Extract the (X, Y) coordinate from the center of the cell holding the provided text.  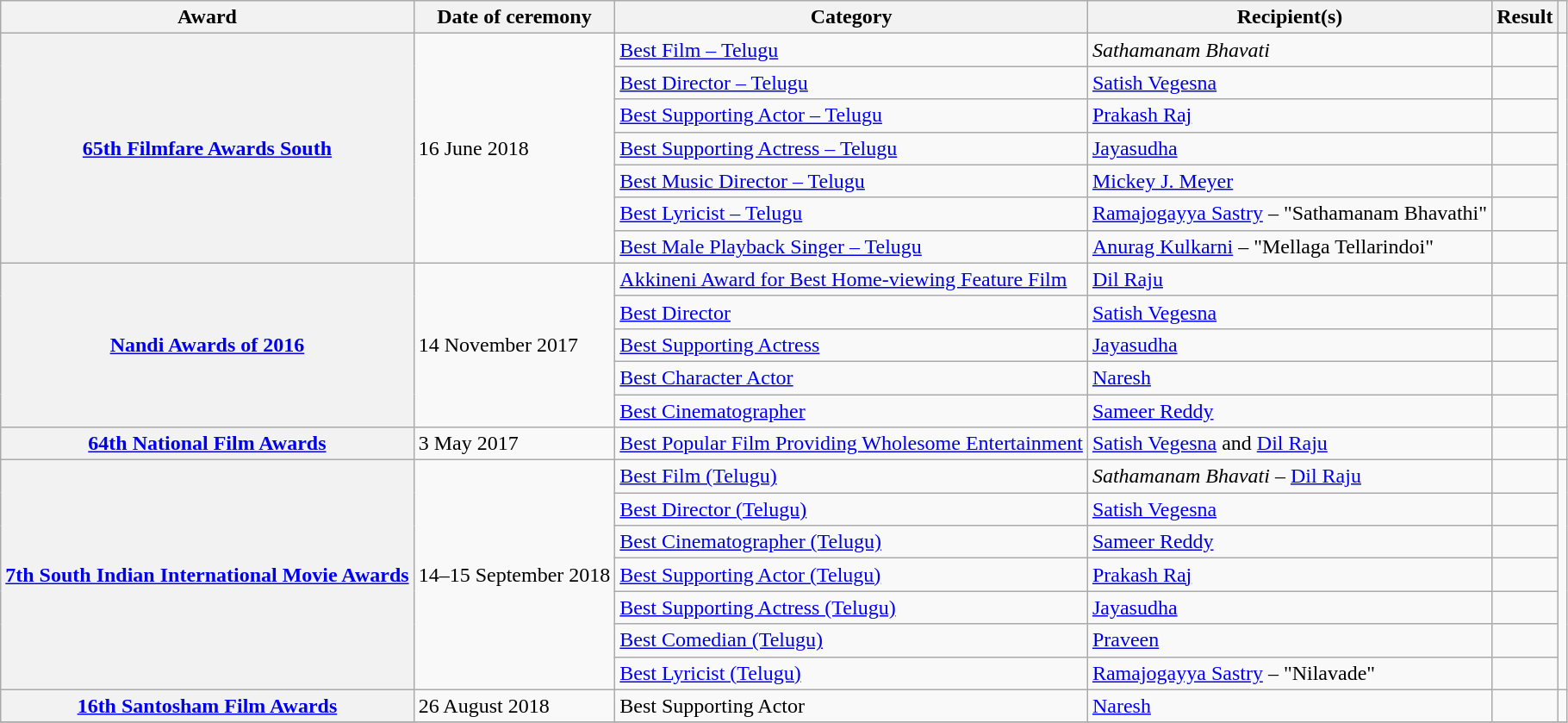
Satish Vegesna and Dil Raju (1289, 444)
Best Supporting Actress (851, 345)
Date of ceremony (514, 17)
Sathamanam Bhavati (1289, 50)
Mickey J. Meyer (1289, 181)
Best Cinematographer (Telugu) (851, 542)
26 August 2018 (514, 706)
Best Film (Telugu) (851, 477)
Best Director (851, 312)
Nandi Awards of 2016 (207, 345)
Best Supporting Actor – Telugu (851, 115)
65th Filmfare Awards South (207, 148)
16 June 2018 (514, 148)
64th National Film Awards (207, 444)
Best Supporting Actress – Telugu (851, 148)
Best Male Playback Singer – Telugu (851, 246)
Result (1525, 17)
Sathamanam Bhavati – Dil Raju (1289, 477)
Award (207, 17)
Dil Raju (1289, 279)
Best Director (Telugu) (851, 509)
Ramajogayya Sastry – "Nilavade" (1289, 673)
Akkineni Award for Best Home-viewing Feature Film (851, 279)
Recipient(s) (1289, 17)
Ramajogayya Sastry – "Sathamanam Bhavathi" (1289, 214)
Best Film – Telugu (851, 50)
Best Popular Film Providing Wholesome Entertainment (851, 444)
14–15 September 2018 (514, 575)
3 May 2017 (514, 444)
Best Supporting Actor (Telugu) (851, 575)
Anurag Kulkarni – "Mellaga Tellarindoi" (1289, 246)
Best Character Actor (851, 377)
Best Music Director – Telugu (851, 181)
Best Supporting Actress (Telugu) (851, 608)
7th South Indian International Movie Awards (207, 575)
Praveen (1289, 640)
Best Comedian (Telugu) (851, 640)
14 November 2017 (514, 345)
Best Lyricist (Telugu) (851, 673)
Best Director – Telugu (851, 83)
Category (851, 17)
Best Supporting Actor (851, 706)
16th Santosham Film Awards (207, 706)
Best Cinematographer (851, 411)
Best Lyricist – Telugu (851, 214)
